Locate the cell with the specified text and output its (X, Y) center coordinate. 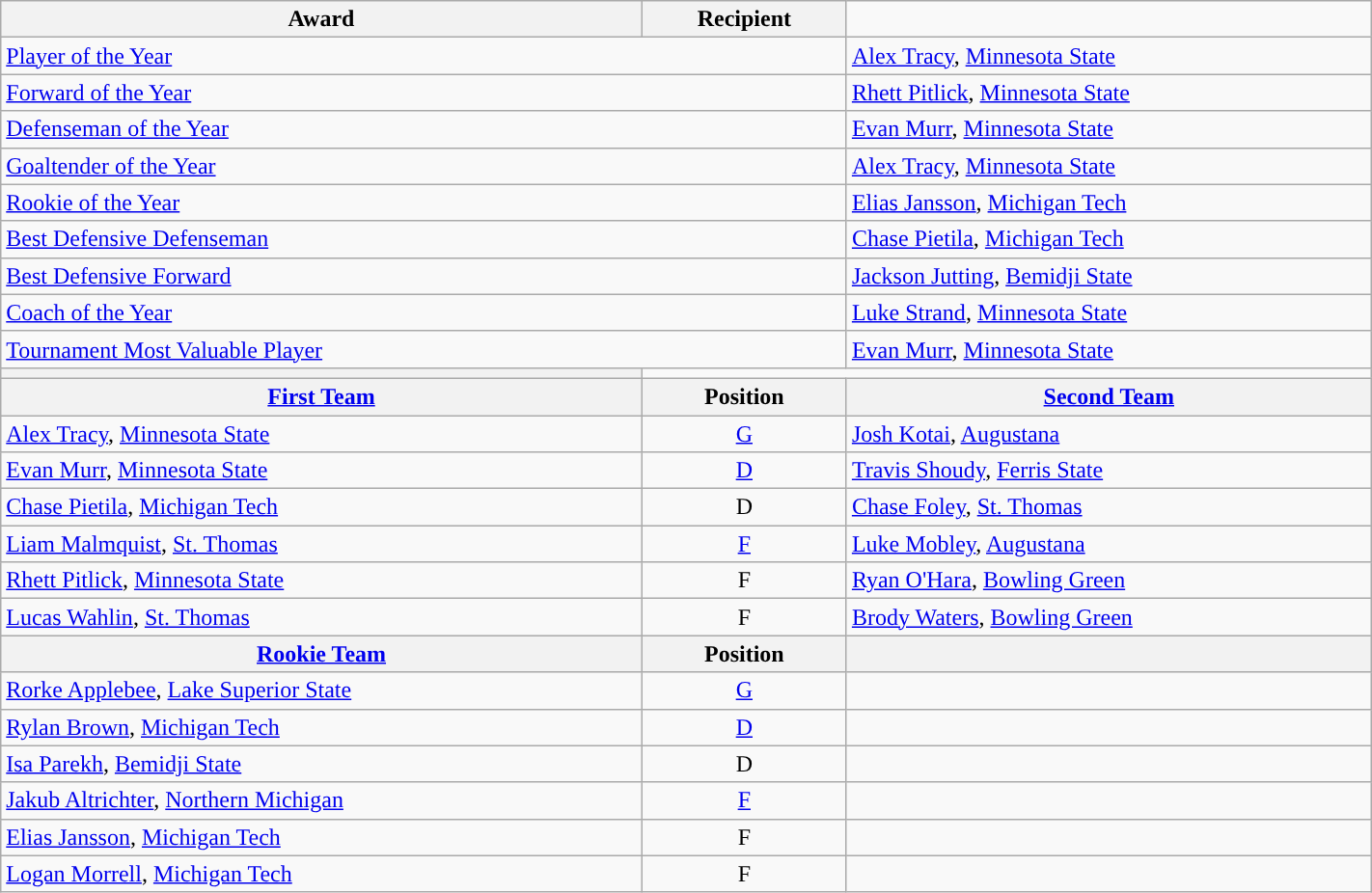
Best Defensive Defenseman (425, 239)
Ryan O'Hara, Bowling Green (1109, 581)
Recipient (744, 19)
Jackson Jutting, Bemidji State (1109, 276)
Award (322, 19)
Goaltender of the Year (425, 166)
Player of the Year (425, 56)
First Team (322, 396)
Forward of the Year (425, 93)
Josh Kotai, Augustana (1109, 433)
Best Defensive Forward (425, 276)
Rorke Applebee, Lake Superior State (322, 690)
Luke Mobley, Augustana (1109, 544)
Isa Parekh, Bemidji State (322, 764)
Travis Shoudy, Ferris State (1109, 471)
Rookie of the Year (425, 203)
Liam Malmquist, St. Thomas (322, 544)
Jakub Altrichter, Northern Michigan (322, 800)
Luke Strand, Minnesota State (1109, 312)
Logan Morrell, Michigan Tech (322, 874)
Coach of the Year (425, 312)
Defenseman of the Year (425, 129)
Second Team (1109, 396)
Chase Foley, St. Thomas (1109, 507)
Lucas Wahlin, St. Thomas (322, 617)
Rookie Team (322, 654)
Rylan Brown, Michigan Tech (322, 727)
Tournament Most Valuable Player (425, 349)
Brody Waters, Bowling Green (1109, 617)
